Scan for the cell matching the given text and deliver its [X, Y] coordinate at center. 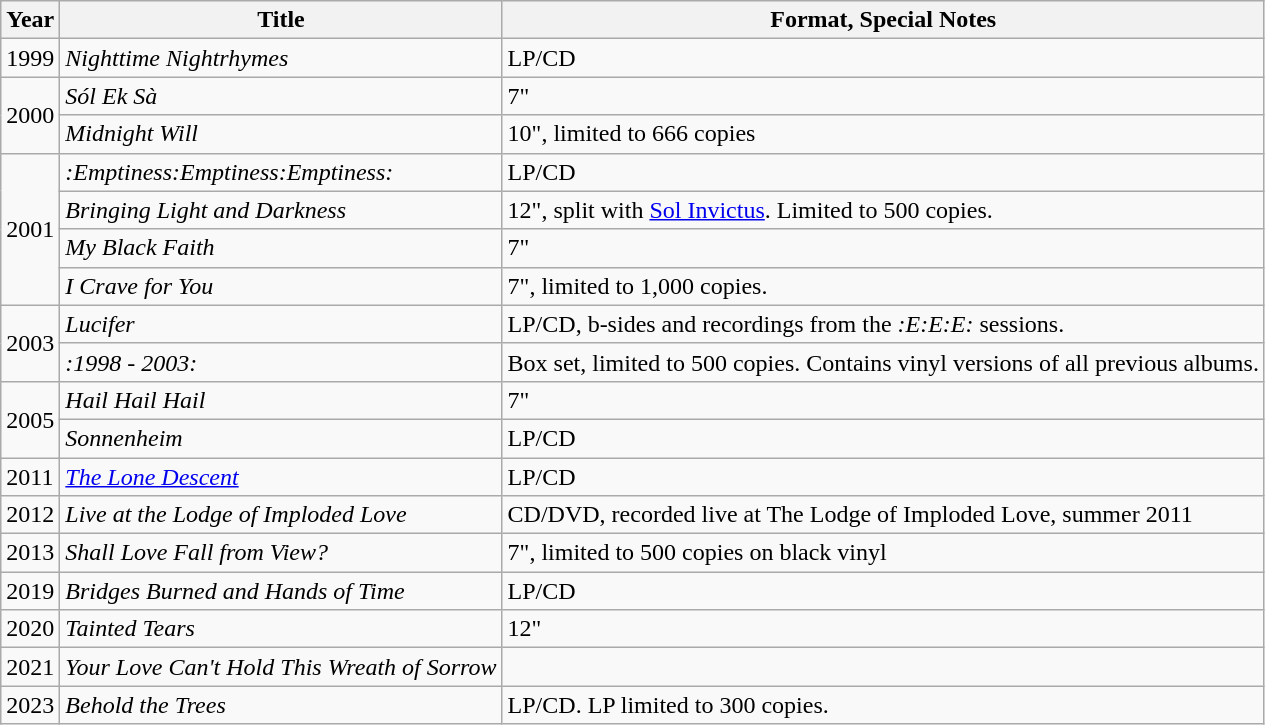
Sonnenheim [281, 438]
My Black Faith [281, 248]
10", limited to 666 copies [883, 134]
Tainted Tears [281, 629]
2011 [30, 477]
Nighttime Nightrhymes [281, 58]
Hail Hail Hail [281, 400]
Behold the Trees [281, 705]
2005 [30, 419]
2012 [30, 515]
Lucifer [281, 324]
Your Love Can't Hold This Wreath of Sorrow [281, 667]
2003 [30, 343]
Box set, limited to 500 copies. Contains vinyl versions of all previous albums. [883, 362]
2021 [30, 667]
LP/CD. LP limited to 300 copies. [883, 705]
The Lone Descent [281, 477]
2019 [30, 591]
Format, Special Notes [883, 20]
2023 [30, 705]
Year [30, 20]
2020 [30, 629]
2013 [30, 553]
12" [883, 629]
7", limited to 1,000 copies. [883, 286]
CD/DVD, recorded live at The Lodge of Imploded Love, summer 2011 [883, 515]
2000 [30, 115]
7", limited to 500 copies on black vinyl [883, 553]
Midnight Will [281, 134]
2001 [30, 229]
Sól Ek Sà [281, 96]
LP/CD, b-sides and recordings from the :E:E:E: sessions. [883, 324]
1999 [30, 58]
:1998 - 2003: [281, 362]
Bridges Burned and Hands of Time [281, 591]
Shall Love Fall from View? [281, 553]
Title [281, 20]
12", split with Sol Invictus. Limited to 500 copies. [883, 210]
I Crave for You [281, 286]
Live at the Lodge of Imploded Love [281, 515]
:Emptiness:Emptiness:Emptiness: [281, 172]
Bringing Light and Darkness [281, 210]
